Provide the [X, Y] coordinate of the cell's center where the given text is located.  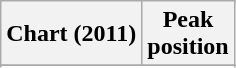
Chart (2011) [72, 34]
Peakposition [188, 34]
